Find where the given text appears and provide that cell's center as (X, Y) coordinate. 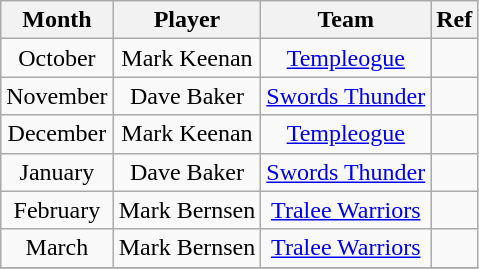
Team (346, 20)
Ref (454, 20)
December (57, 134)
Month (57, 20)
Player (187, 20)
October (57, 58)
January (57, 172)
November (57, 96)
February (57, 210)
March (57, 248)
